Return [x, y] of the center of cell containing provided text 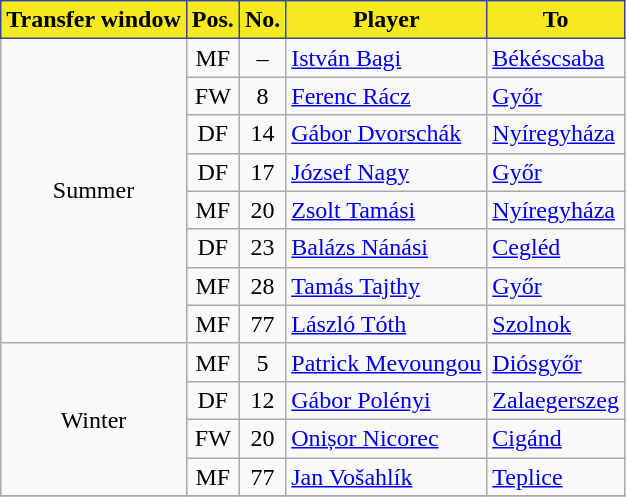
To [556, 20]
Teplice [556, 477]
István Bagi [386, 58]
Onișor Nicorec [386, 438]
Cegléd [556, 248]
Jan Vošahlík [386, 477]
5 [262, 362]
László Tóth [386, 324]
Player [386, 20]
Diósgyőr [556, 362]
Patrick Mevoungou [386, 362]
Gábor Polényi [386, 400]
Balázs Nánási [386, 248]
József Nagy [386, 172]
Summer [94, 191]
14 [262, 134]
Cigánd [556, 438]
Transfer window [94, 20]
Zsolt Tamási [386, 210]
28 [262, 286]
12 [262, 400]
8 [262, 96]
Winter [94, 419]
Gábor Dvorschák [386, 134]
Zalaegerszeg [556, 400]
– [262, 58]
No. [262, 20]
Ferenc Rácz [386, 96]
Tamás Tajthy [386, 286]
Szolnok [556, 324]
Pos. [212, 20]
17 [262, 172]
23 [262, 248]
Békéscsaba [556, 58]
